Extract the [x, y] coordinate from the center of the cell holding the provided text.  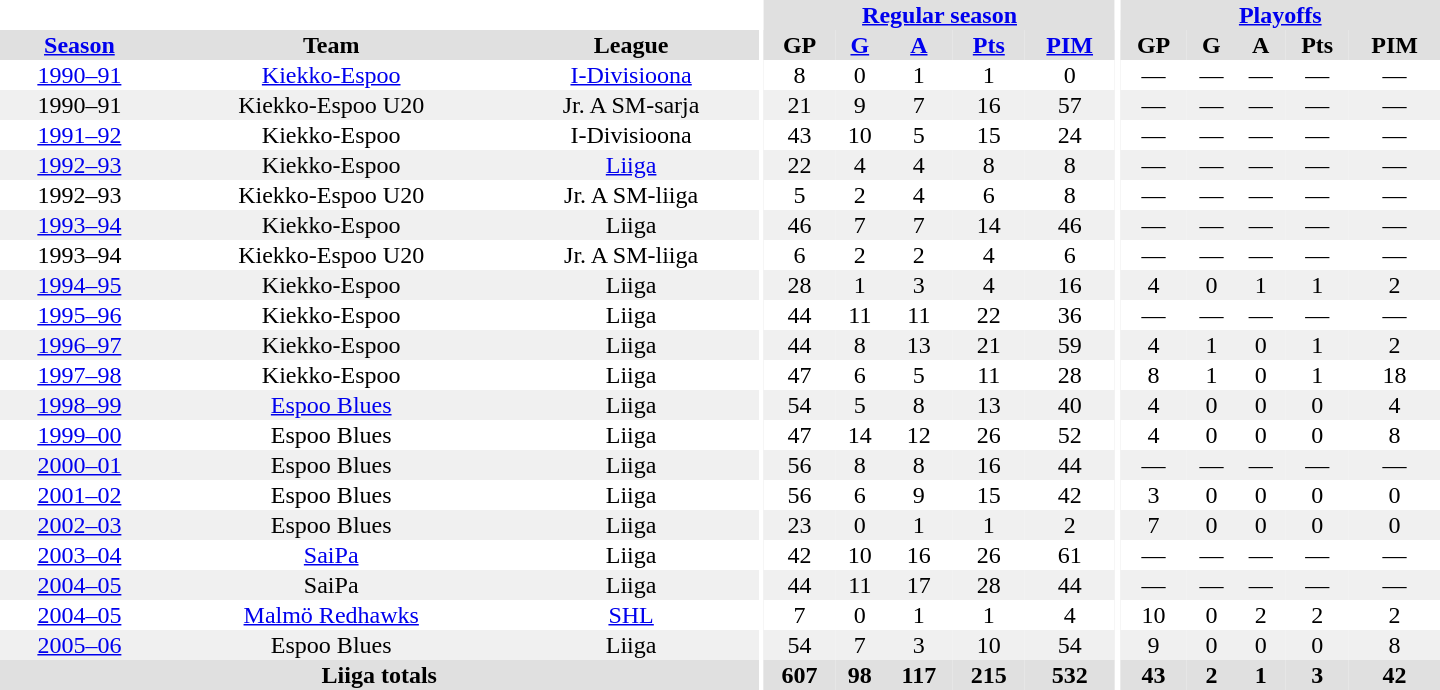
117 [918, 675]
40 [1070, 405]
2005–06 [80, 645]
Season [80, 45]
Malmö Redhawks [332, 615]
League [632, 45]
1999–00 [80, 435]
Playoffs [1280, 15]
1996–97 [80, 345]
1997–98 [80, 375]
1994–95 [80, 285]
57 [1070, 105]
532 [1070, 675]
Regular season [940, 15]
607 [800, 675]
23 [800, 525]
52 [1070, 435]
24 [1070, 135]
17 [918, 585]
36 [1070, 315]
61 [1070, 555]
1998–99 [80, 405]
18 [1394, 375]
2000–01 [80, 465]
59 [1070, 345]
2002–03 [80, 525]
215 [988, 675]
12 [918, 435]
1995–96 [80, 315]
Liiga totals [380, 675]
Team [332, 45]
2003–04 [80, 555]
98 [860, 675]
1991–92 [80, 135]
Jr. A SM-sarja [632, 105]
2001–02 [80, 495]
SHL [632, 615]
